Locate the cell with the specified text and output its [x, y] center coordinate. 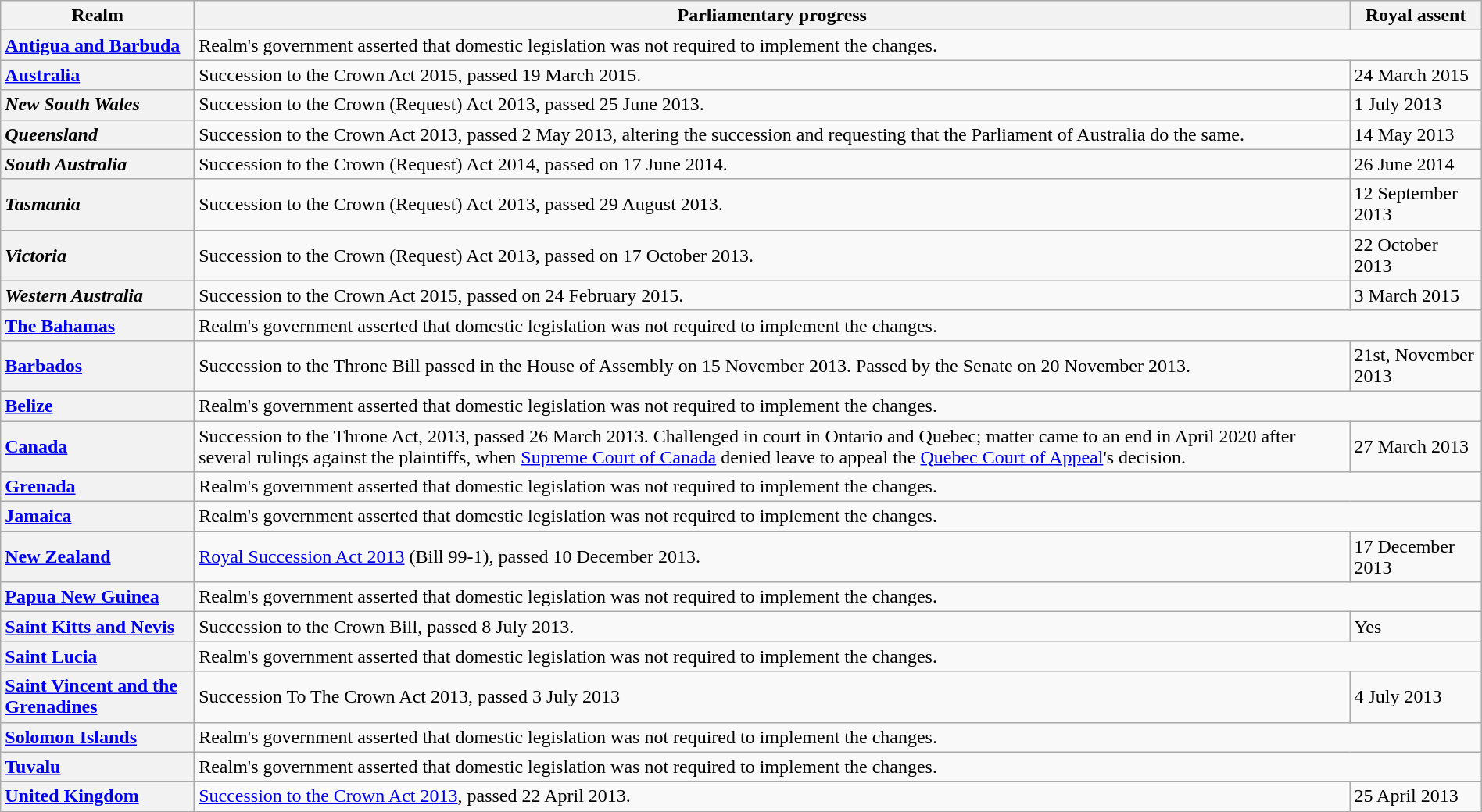
Succession To The Crown Act 2013, passed 3 July 2013 [772, 697]
New Zealand [98, 556]
Canada [98, 445]
24 March 2015 [1416, 75]
Succession to the Crown Act 2015, passed 19 March 2015. [772, 75]
Barbados [98, 366]
Succession to the Crown Act 2013, passed 2 May 2013, altering the succession and requesting that the Parliament of Australia do the same. [772, 134]
Papua New Guinea [98, 597]
Western Australia [98, 295]
Belize [98, 406]
South Australia [98, 164]
27 March 2013 [1416, 445]
Antigua and Barbuda [98, 45]
22 October 2013 [1416, 255]
17 December 2013 [1416, 556]
Succession to the Crown (Request) Act 2013, passed 25 June 2013. [772, 105]
1 July 2013 [1416, 105]
26 June 2014 [1416, 164]
Succession to the Crown Bill, passed 8 July 2013. [772, 627]
Saint Vincent and the Grenadines [98, 697]
Succession to the Crown (Request) Act 2013, passed on 17 October 2013. [772, 255]
Succession to the Throne Bill passed in the House of Assembly on 15 November 2013. Passed by the Senate on 20 November 2013. [772, 366]
Parliamentary progress [772, 16]
Royal Succession Act 2013 (Bill 99-1), passed 10 December 2013. [772, 556]
Queensland [98, 134]
Succession to the Crown (Request) Act 2013, passed 29 August 2013. [772, 205]
The Bahamas [98, 325]
Jamaica [98, 517]
Solomon Islands [98, 737]
United Kingdom [98, 796]
Yes [1416, 627]
14 May 2013 [1416, 134]
12 September 2013 [1416, 205]
25 April 2013 [1416, 796]
Tasmania [98, 205]
3 March 2015 [1416, 295]
Succession to the Crown Act 2013, passed 22 April 2013. [772, 796]
Succession to the Crown (Request) Act 2014, passed on 17 June 2014. [772, 164]
Tuvalu [98, 767]
New South Wales [98, 105]
4 July 2013 [1416, 697]
Saint Kitts and Nevis [98, 627]
Royal assent [1416, 16]
Victoria [98, 255]
Saint Lucia [98, 656]
Grenada [98, 487]
21st, November 2013 [1416, 366]
Australia [98, 75]
Succession to the Crown Act 2015, passed on 24 February 2015. [772, 295]
Realm [98, 16]
